Output the [x, y] coordinate of the center of the cell containing the given text.  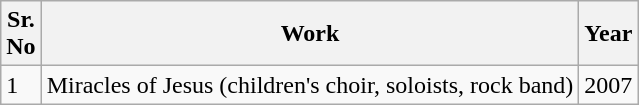
Year [608, 34]
Miracles of Jesus (children's choir, soloists, rock band) [310, 85]
Work [310, 34]
Sr.No [21, 34]
2007 [608, 85]
1 [21, 85]
